Detect which cell encompasses the target text, then output its (x, y) center coordinate. 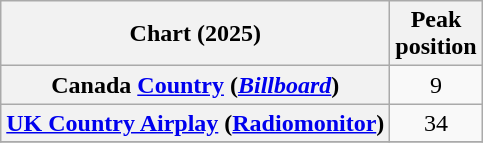
34 (436, 123)
UK Country Airplay (Radiomonitor) (196, 123)
9 (436, 85)
Chart (2025) (196, 34)
Canada Country (Billboard) (196, 85)
Peakposition (436, 34)
